From the cell containing the given text, extract its center point as (x, y) coordinate. 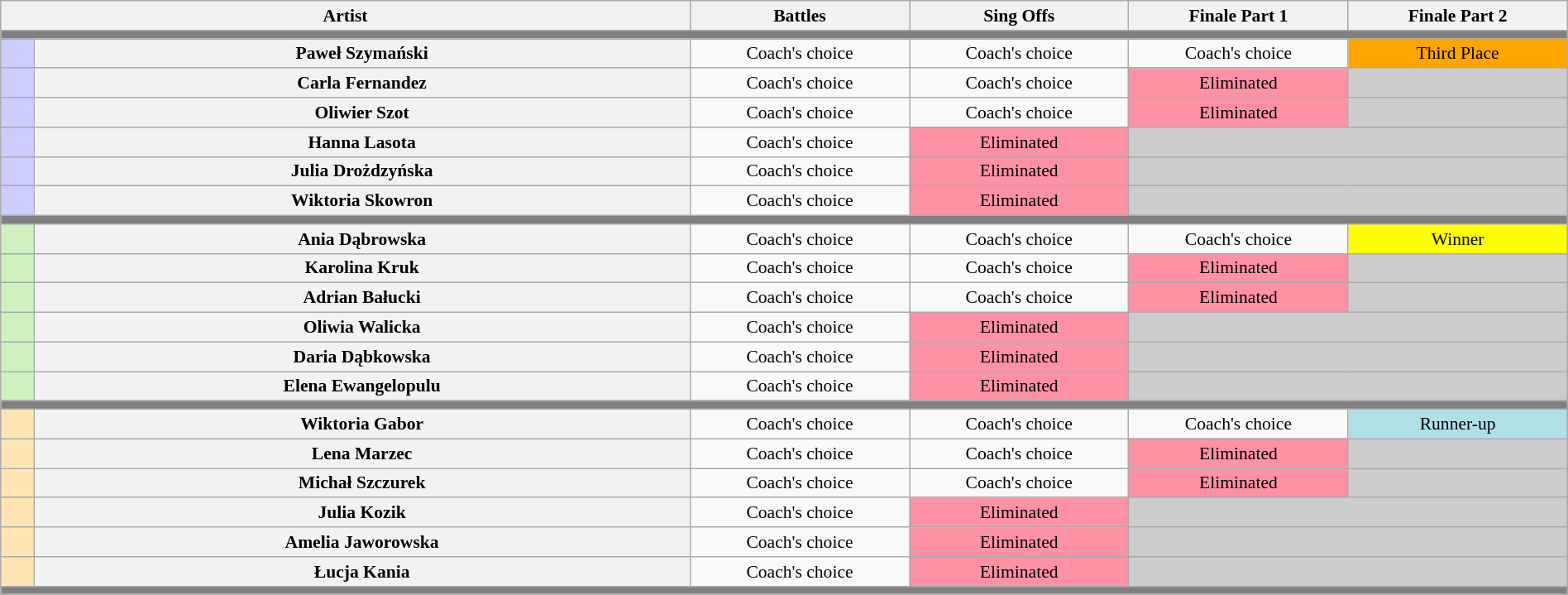
Michał Szczurek (362, 483)
Third Place (1457, 54)
Karolina Kruk (362, 268)
Wiktoria Skowron (362, 201)
Oliwier Szot (362, 113)
Finale Part 1 (1239, 16)
Julia Drożdzyńska (362, 171)
Finale Part 2 (1457, 16)
Wiktoria Gabor (362, 425)
Łucja Kania (362, 572)
Daria Dąbkowska (362, 357)
Paweł Szymański (362, 54)
Runner-up (1457, 425)
Amelia Jaworowska (362, 542)
Sing Offs (1019, 16)
Winner (1457, 239)
Artist (346, 16)
Battles (799, 16)
Carla Fernandez (362, 84)
Julia Kozik (362, 513)
Ania Dąbrowska (362, 239)
Lena Marzec (362, 453)
Adrian Bałucki (362, 298)
Elena Ewangelopulu (362, 386)
Oliwia Walicka (362, 328)
Hanna Lasota (362, 142)
